Find where the given text appears and provide that cell's center as [X, Y] coordinate. 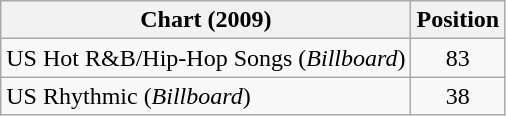
38 [458, 96]
US Rhythmic (Billboard) [206, 96]
83 [458, 58]
Chart (2009) [206, 20]
US Hot R&B/Hip-Hop Songs (Billboard) [206, 58]
Position [458, 20]
